Locate the cell with the specified text and output its [x, y] center coordinate. 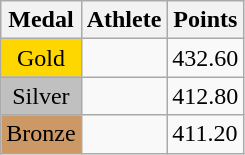
Silver [41, 96]
Points [206, 20]
Gold [41, 58]
412.80 [206, 96]
Athlete [124, 20]
Bronze [41, 134]
432.60 [206, 58]
Medal [41, 20]
411.20 [206, 134]
